Scan for the cell matching the given text and deliver its (X, Y) coordinate at center. 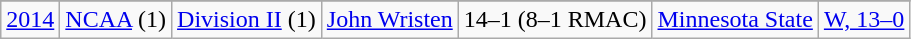
Division II (1) (247, 20)
John Wristen (390, 20)
Minnesota State (735, 20)
2014 (30, 20)
NCAA (1) (116, 20)
W, 13–0 (864, 20)
14–1 (8–1 RMAC) (555, 20)
